Locate the cell with the specified text and output its [x, y] center coordinate. 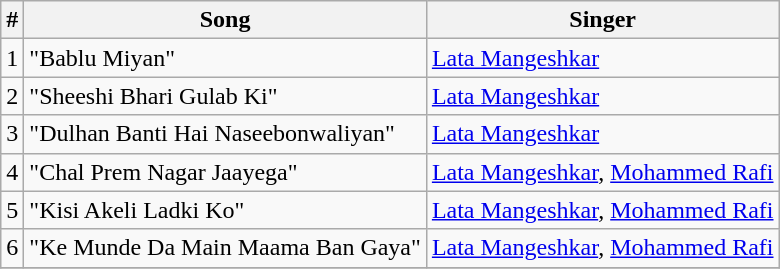
"Kisi Akeli Ladki Ko" [226, 210]
Song [226, 20]
6 [12, 248]
Singer [602, 20]
5 [12, 210]
# [12, 20]
"Chal Prem Nagar Jaayega" [226, 172]
2 [12, 96]
"Sheeshi Bhari Gulab Ki" [226, 96]
"Ke Munde Da Main Maama Ban Gaya" [226, 248]
4 [12, 172]
"Bablu Miyan" [226, 58]
3 [12, 134]
1 [12, 58]
"Dulhan Banti Hai Naseebonwaliyan" [226, 134]
